Provide the (X, Y) coordinate of the cell's center where the given text is located.  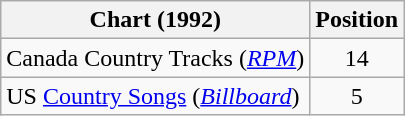
Canada Country Tracks (RPM) (156, 58)
5 (357, 96)
Position (357, 20)
Chart (1992) (156, 20)
US Country Songs (Billboard) (156, 96)
14 (357, 58)
